Return (x, y) of the center of cell containing provided text 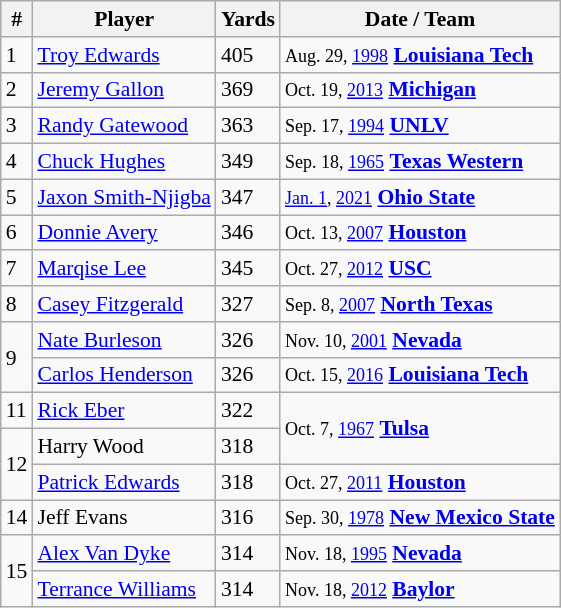
Yards (248, 19)
1 (17, 55)
Oct. 27, 2012 USC (420, 269)
Nov. 18, 1995 Nevada (420, 554)
3 (17, 126)
Marqise Lee (124, 269)
Nov. 10, 2001 Nevada (420, 340)
347 (248, 197)
Alex Van Dyke (124, 554)
Player (124, 19)
Jan. 1, 2021 Ohio State (420, 197)
349 (248, 162)
4 (17, 162)
8 (17, 304)
Date / Team (420, 19)
Sep. 30, 1978 New Mexico State (420, 518)
Sep. 8, 2007 North Texas (420, 304)
322 (248, 411)
Oct. 13, 2007 Houston (420, 233)
Terrance Williams (124, 589)
Sep. 17, 1994 UNLV (420, 126)
Jaxon Smith-Njigba (124, 197)
Oct. 15, 2016 Louisiana Tech (420, 375)
Rick Eber (124, 411)
Aug. 29, 1998 Louisiana Tech (420, 55)
12 (17, 464)
Casey Fitzgerald (124, 304)
Chuck Hughes (124, 162)
Patrick Edwards (124, 482)
# (17, 19)
11 (17, 411)
Nov. 18, 2012 Baylor (420, 589)
2 (17, 90)
Troy Edwards (124, 55)
7 (17, 269)
346 (248, 233)
Jeremy Gallon (124, 90)
15 (17, 572)
Donnie Avery (124, 233)
345 (248, 269)
9 (17, 358)
Nate Burleson (124, 340)
Oct. 19, 2013 Michigan (420, 90)
Randy Gatewood (124, 126)
369 (248, 90)
6 (17, 233)
Carlos Henderson (124, 375)
5 (17, 197)
405 (248, 55)
316 (248, 518)
Harry Wood (124, 447)
14 (17, 518)
Sep. 18, 1965 Texas Western (420, 162)
363 (248, 126)
327 (248, 304)
Jeff Evans (124, 518)
Oct. 7, 1967 Tulsa (420, 428)
Oct. 27, 2011 Houston (420, 482)
